Capture the cell that displays the provided text and extract its (X, Y) central coordinate. 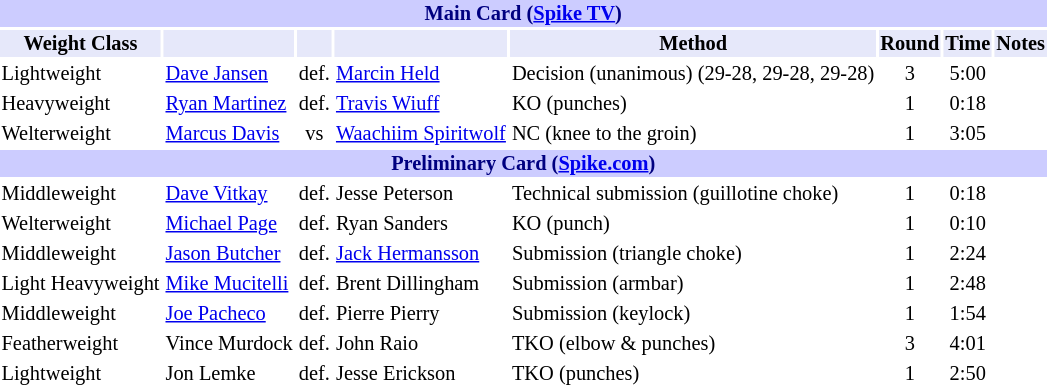
Dave Jansen (229, 74)
0:10 (968, 224)
4:01 (968, 344)
Vince Murdock (229, 344)
Joe Pacheco (229, 314)
Travis Wiuff (420, 104)
KO (punches) (692, 104)
Jack Hermansson (420, 254)
Marcin Held (420, 74)
Dave Vitkay (229, 194)
3:05 (968, 134)
Light Heavyweight (80, 284)
Lightweight (80, 74)
1:54 (968, 314)
Jesse Peterson (420, 194)
Pierre Pierry (420, 314)
Technical submission (guillotine choke) (692, 194)
Marcus Davis (229, 134)
Preliminary Card (Spike.com) (523, 164)
Submission (triangle choke) (692, 254)
5:00 (968, 74)
TKO (elbow & punches) (692, 344)
Featherweight (80, 344)
2:24 (968, 254)
NC (knee to the groin) (692, 134)
Method (692, 44)
Heavyweight (80, 104)
2:48 (968, 284)
Michael Page (229, 224)
Time (968, 44)
KO (punch) (692, 224)
Ryan Sanders (420, 224)
Main Card (Spike TV) (523, 14)
John Raio (420, 344)
Mike Mucitelli (229, 284)
Submission (keylock) (692, 314)
Ryan Martinez (229, 104)
vs (314, 134)
Decision (unanimous) (29-28, 29-28, 29-28) (692, 74)
Weight Class (80, 44)
Waachiim Spiritwolf (420, 134)
Notes (1021, 44)
Brent Dillingham (420, 284)
Jason Butcher (229, 254)
Round (910, 44)
Submission (armbar) (692, 284)
